Scan for the cell matching the given text and deliver its [X, Y] coordinate at center. 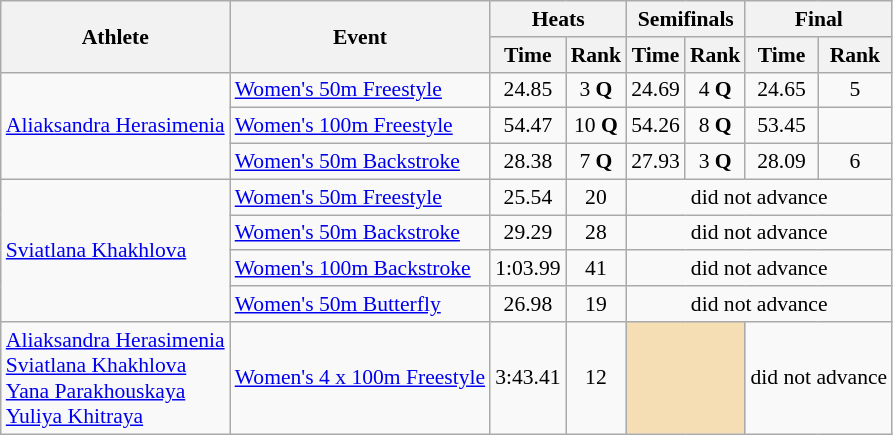
6 [856, 162]
28 [596, 233]
24.85 [528, 90]
Women's 50m Butterfly [360, 304]
Heats [558, 19]
28.38 [528, 162]
41 [596, 269]
27.93 [656, 162]
24.65 [781, 90]
1:03.99 [528, 269]
29.29 [528, 233]
Athlete [116, 36]
Women's 100m Backstroke [360, 269]
12 [596, 378]
7 Q [596, 162]
28.09 [781, 162]
26.98 [528, 304]
54.47 [528, 126]
54.26 [656, 126]
25.54 [528, 197]
Sviatlana Khakhlova [116, 250]
Women's 4 x 100m Freestyle [360, 378]
53.45 [781, 126]
10 Q [596, 126]
24.69 [656, 90]
Final [818, 19]
20 [596, 197]
3:43.41 [528, 378]
Aliaksandra Herasimenia [116, 126]
5 [856, 90]
4 Q [716, 90]
8 Q [716, 126]
Women's 100m Freestyle [360, 126]
19 [596, 304]
Aliaksandra HerasimeniaSviatlana KhakhlovaYana ParakhouskayaYuliya Khitraya [116, 378]
Event [360, 36]
Semifinals [686, 19]
